Scan for the cell matching the given text and deliver its [x, y] coordinate at center. 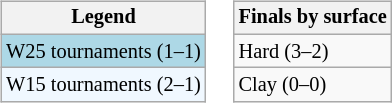
Hard (3–2) [313, 51]
Clay (0–0) [313, 85]
W15 tournaments (2–1) [103, 85]
Legend [103, 18]
W25 tournaments (1–1) [103, 51]
Finals by surface [313, 18]
